Detect which cell encompasses the target text, then output its (x, y) center coordinate. 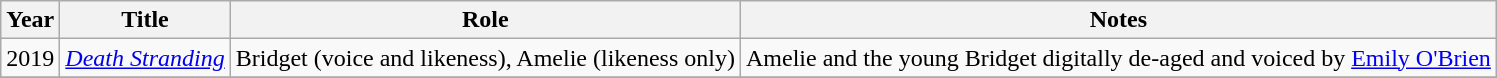
Amelie and the young Bridget digitally de-aged and voiced by Emily O'Brien (1118, 58)
Year (30, 20)
Bridget (voice and likeness), Amelie (likeness only) (485, 58)
Notes (1118, 20)
Role (485, 20)
2019 (30, 58)
Death Stranding (145, 58)
Title (145, 20)
